Find where the given text appears and provide that cell's center as [x, y] coordinate. 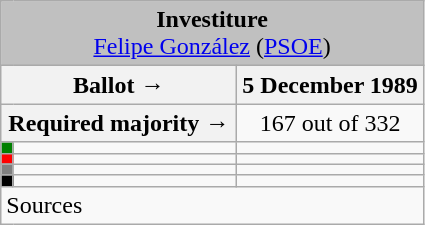
Ballot → [119, 85]
5 December 1989 [330, 85]
Sources [212, 205]
InvestitureFelipe González (PSOE) [212, 34]
Required majority → [119, 123]
167 out of 332 [330, 123]
